Output the [x, y] coordinate of the center of the cell containing the given text.  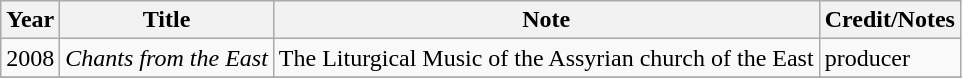
Credit/Notes [890, 20]
Chants from the East [167, 58]
The Liturgical Music of the Assyrian church of the East [546, 58]
Title [167, 20]
Year [30, 20]
2008 [30, 58]
Note [546, 20]
producer [890, 58]
